Return (X, Y) of the center of cell containing provided text 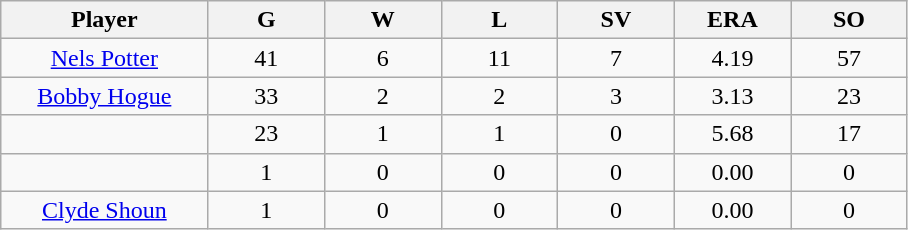
5.68 (732, 134)
3.13 (732, 96)
Nels Potter (104, 58)
57 (850, 58)
33 (266, 96)
6 (384, 58)
SO (850, 20)
7 (616, 58)
SV (616, 20)
Bobby Hogue (104, 96)
G (266, 20)
3 (616, 96)
41 (266, 58)
Player (104, 20)
Clyde Shoun (104, 210)
W (384, 20)
17 (850, 134)
ERA (732, 20)
L (500, 20)
11 (500, 58)
4.19 (732, 58)
